Locate the cell with the specified text and output its (X, Y) center coordinate. 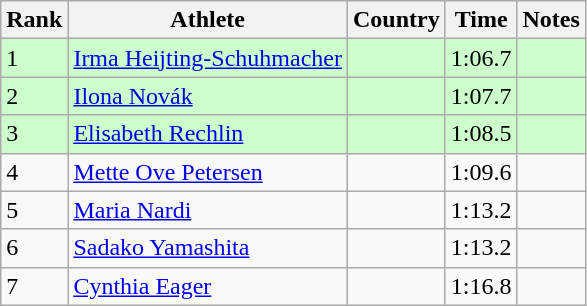
1:07.7 (481, 96)
5 (34, 210)
1:16.8 (481, 286)
Ilona Novák (208, 96)
Rank (34, 20)
Maria Nardi (208, 210)
7 (34, 286)
Notes (551, 20)
3 (34, 134)
1:08.5 (481, 134)
Cynthia Eager (208, 286)
Elisabeth Rechlin (208, 134)
1 (34, 58)
1:09.6 (481, 172)
Mette Ove Petersen (208, 172)
1:06.7 (481, 58)
Sadako Yamashita (208, 248)
Country (396, 20)
2 (34, 96)
Athlete (208, 20)
4 (34, 172)
Time (481, 20)
Irma Heijting-Schuhmacher (208, 58)
6 (34, 248)
